Pinpoint the cell where the given text exists, returning its [x, y] midpoint coordinate. 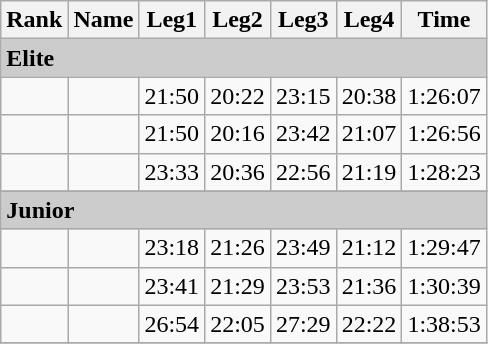
26:54 [172, 324]
21:26 [238, 248]
21:12 [369, 248]
23:18 [172, 248]
22:05 [238, 324]
20:38 [369, 96]
1:26:07 [444, 96]
21:29 [238, 286]
23:53 [303, 286]
21:19 [369, 172]
21:07 [369, 134]
Elite [244, 58]
Leg4 [369, 20]
Leg3 [303, 20]
23:41 [172, 286]
Rank [34, 20]
20:16 [238, 134]
1:26:56 [444, 134]
Time [444, 20]
1:28:23 [444, 172]
23:15 [303, 96]
20:36 [238, 172]
Junior [244, 210]
22:56 [303, 172]
23:33 [172, 172]
1:30:39 [444, 286]
Leg1 [172, 20]
23:42 [303, 134]
21:36 [369, 286]
1:38:53 [444, 324]
Leg2 [238, 20]
23:49 [303, 248]
22:22 [369, 324]
20:22 [238, 96]
1:29:47 [444, 248]
Name [104, 20]
27:29 [303, 324]
